Return (x, y) of the center of cell containing provided text 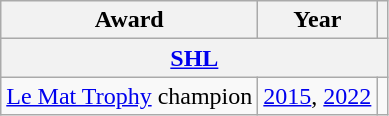
Award (130, 20)
Le Mat Trophy champion (130, 96)
SHL (194, 58)
2015, 2022 (318, 96)
Year (318, 20)
